Locate the cell with the specified text and output its [x, y] center coordinate. 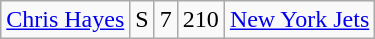
S [142, 20]
Chris Hayes [66, 20]
New York Jets [299, 20]
210 [200, 20]
7 [166, 20]
